Extract the (X, Y) coordinate from the center of the cell holding the provided text.  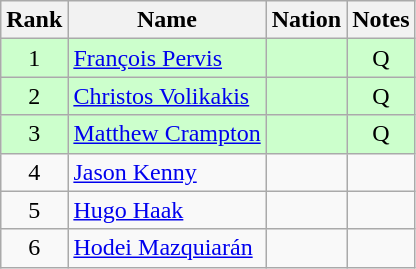
Jason Kenny (167, 172)
2 (34, 96)
6 (34, 248)
Hodei Mazquiarán (167, 248)
François Pervis (167, 58)
5 (34, 210)
Notes (381, 20)
3 (34, 134)
Christos Volikakis (167, 96)
Matthew Crampton (167, 134)
Rank (34, 20)
Nation (306, 20)
1 (34, 58)
Name (167, 20)
Hugo Haak (167, 210)
4 (34, 172)
